Determine the [X, Y] coordinate at the center of the cell enclosing the given text.  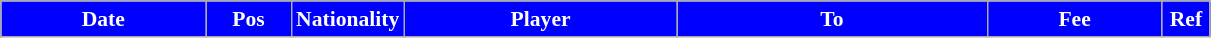
Player [540, 19]
To [832, 19]
Date [104, 19]
Pos [248, 19]
Nationality [348, 19]
Fee [1074, 19]
Ref [1186, 19]
